Output the [X, Y] coordinate of the center of the cell containing the given text.  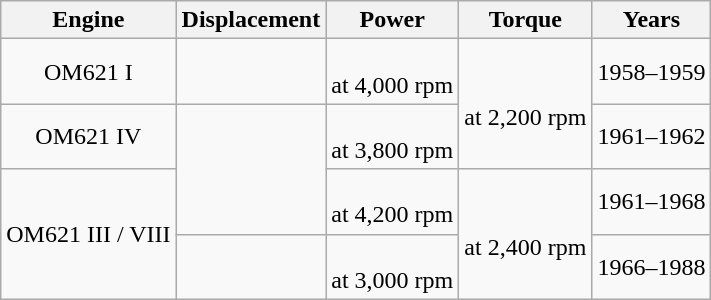
1966–1988 [652, 266]
at 3,000 rpm [392, 266]
1958–1959 [652, 72]
Engine [88, 20]
OM621 I [88, 72]
at 3,800 rpm [392, 136]
Power [392, 20]
1961–1962 [652, 136]
1961–1968 [652, 202]
at 4,000 rpm [392, 72]
OM621 IV [88, 136]
OM621 III / VIII [88, 234]
at 4,200 rpm [392, 202]
Torque [526, 20]
at 2,200 rpm [526, 104]
Years [652, 20]
at 2,400 rpm [526, 234]
Displacement [251, 20]
